Find where the given text appears and provide that cell's center as [X, Y] coordinate. 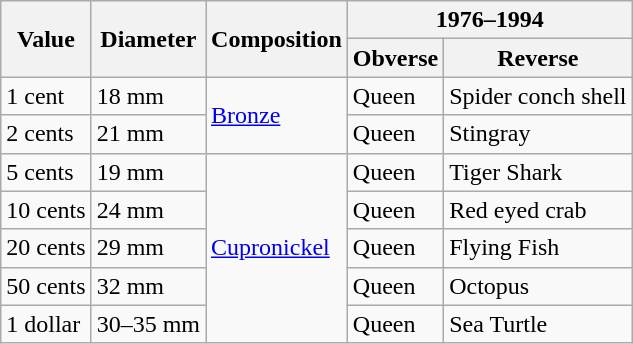
Octopus [538, 286]
Obverse [395, 58]
Diameter [148, 39]
29 mm [148, 248]
24 mm [148, 210]
32 mm [148, 286]
30–35 mm [148, 324]
Composition [277, 39]
Red eyed crab [538, 210]
20 cents [46, 248]
Tiger Shark [538, 172]
Stingray [538, 134]
18 mm [148, 96]
Spider conch shell [538, 96]
Cupronickel [277, 248]
5 cents [46, 172]
1 dollar [46, 324]
Flying Fish [538, 248]
1976–1994 [490, 20]
19 mm [148, 172]
21 mm [148, 134]
Reverse [538, 58]
1 cent [46, 96]
2 cents [46, 134]
50 cents [46, 286]
10 cents [46, 210]
Sea Turtle [538, 324]
Bronze [277, 115]
Value [46, 39]
